Output the [X, Y] coordinate of the center of the cell containing the given text.  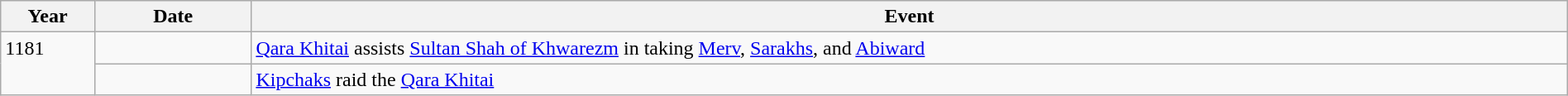
Date [172, 17]
Event [910, 17]
Qara Khitai assists Sultan Shah of Khwarezm in taking Merv, Sarakhs, and Abiward [910, 48]
Year [48, 17]
1181 [48, 64]
Kipchaks raid the Qara Khitai [910, 79]
